Output the (x, y) coordinate of the center of the cell containing the given text.  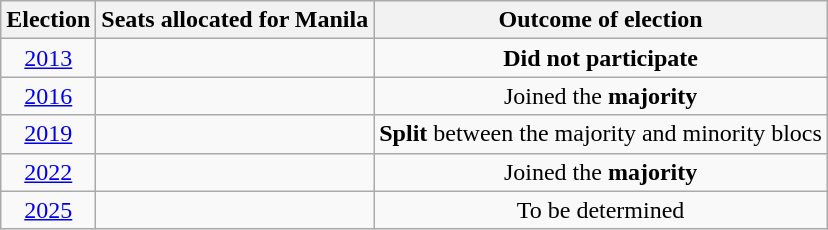
To be determined (601, 210)
2025 (48, 210)
2022 (48, 172)
Outcome of election (601, 20)
Election (48, 20)
2016 (48, 96)
Seats allocated for Manila (235, 20)
Did not participate (601, 58)
Split between the majority and minority blocs (601, 134)
2013 (48, 58)
2019 (48, 134)
